Identify which cell holds the provided text, then report its (X, Y) central coordinate. 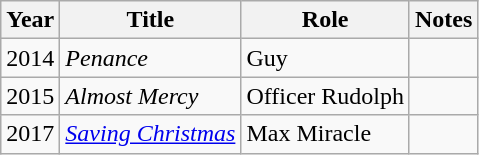
Saving Christmas (150, 134)
Max Miracle (326, 134)
Guy (326, 58)
Role (326, 20)
Year (30, 20)
Officer Rudolph (326, 96)
Notes (443, 20)
2017 (30, 134)
Penance (150, 58)
2014 (30, 58)
2015 (30, 96)
Title (150, 20)
Almost Mercy (150, 96)
